Find where the given text appears and provide that cell's center as (X, Y) coordinate. 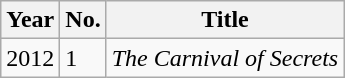
The Carnival of Secrets (224, 58)
Title (224, 20)
Year (30, 20)
No. (83, 20)
1 (83, 58)
2012 (30, 58)
